Search for the cell housing the specified text and yield its (X, Y) center coordinate. 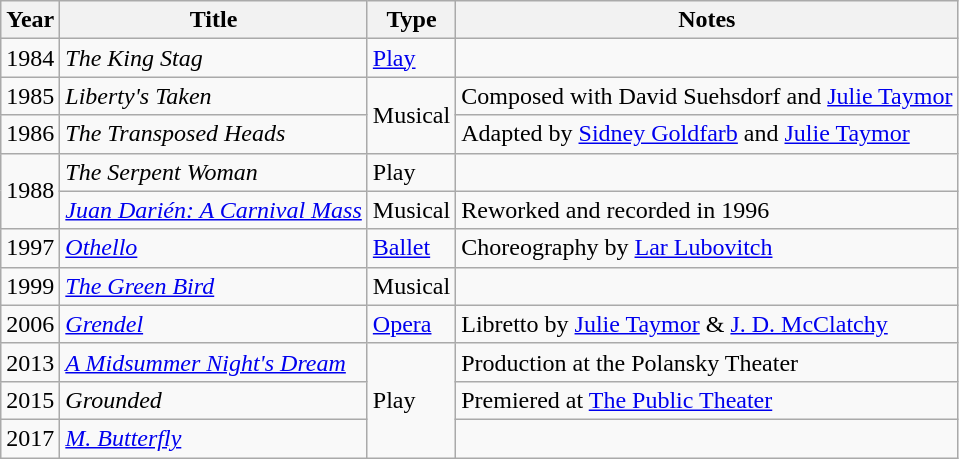
Othello (214, 248)
The Green Bird (214, 286)
Notes (707, 20)
The Transposed Heads (214, 134)
The King Stag (214, 58)
1986 (30, 134)
Premiered at The Public Theater (707, 400)
Grendel (214, 324)
1988 (30, 191)
The Serpent Woman (214, 172)
1985 (30, 96)
1984 (30, 58)
Opera (411, 324)
Juan Darién: A Carnival Mass (214, 210)
Choreography by Lar Lubovitch (707, 248)
A Midsummer Night's Dream (214, 362)
Ballet (411, 248)
2015 (30, 400)
Year (30, 20)
Title (214, 20)
Grounded (214, 400)
Liberty's Taken (214, 96)
2013 (30, 362)
2017 (30, 438)
2006 (30, 324)
Production at the Polansky Theater (707, 362)
M. Butterfly (214, 438)
1999 (30, 286)
Adapted by Sidney Goldfarb and Julie Taymor (707, 134)
Composed with David Suehsdorf and Julie Taymor (707, 96)
Libretto by Julie Taymor & J. D. McClatchy (707, 324)
Type (411, 20)
1997 (30, 248)
Reworked and recorded in 1996 (707, 210)
